Return [x, y] of the center of cell containing provided text 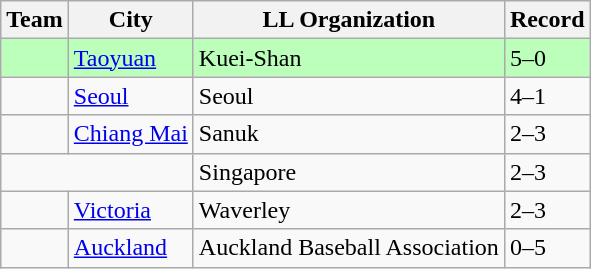
Record [547, 20]
Victoria [130, 210]
Auckland Baseball Association [348, 248]
City [130, 20]
Kuei-Shan [348, 58]
LL Organization [348, 20]
Chiang Mai [130, 134]
Waverley [348, 210]
5–0 [547, 58]
0–5 [547, 248]
Team [35, 20]
Auckland [130, 248]
Sanuk [348, 134]
Taoyuan [130, 58]
4–1 [547, 96]
Singapore [348, 172]
